Search for the cell housing the specified text and yield its [x, y] center coordinate. 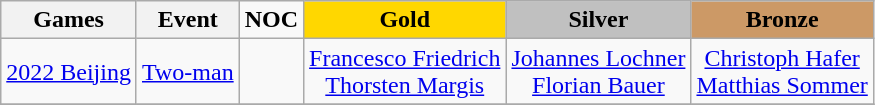
Francesco FriedrichThorsten Margis [405, 72]
NOC [271, 20]
Two-man [188, 72]
Bronze [782, 20]
Silver [598, 20]
Event [188, 20]
Christoph HaferMatthias Sommer [782, 72]
Johannes LochnerFlorian Bauer [598, 72]
Gold [405, 20]
2022 Beijing [69, 72]
Games [69, 20]
